Locate the cell with the specified text and output its (X, Y) center coordinate. 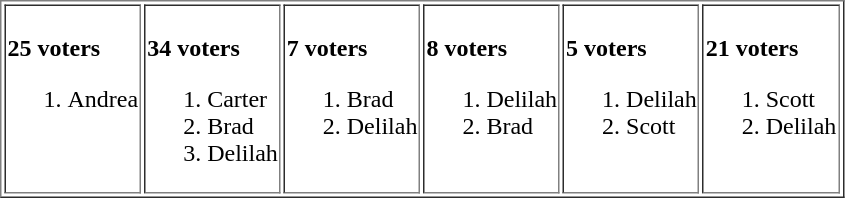
25 votersAndrea (72, 98)
34 votersCarterBradDelilah (212, 98)
7 votersBradDelilah (352, 98)
5 votersDelilahScott (632, 98)
8 votersDelilahBrad (492, 98)
21 votersScottDelilah (772, 98)
